From the cell containing the given text, extract its center point as (X, Y) coordinate. 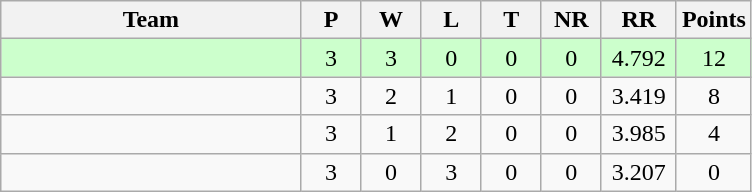
Points (714, 20)
RR (638, 20)
W (391, 20)
3.985 (638, 134)
P (331, 20)
3.419 (638, 96)
T (511, 20)
3.207 (638, 172)
L (451, 20)
8 (714, 96)
NR (571, 20)
4.792 (638, 58)
12 (714, 58)
4 (714, 134)
Team (151, 20)
